Output the [x, y] coordinate of the center of the cell containing the given text.  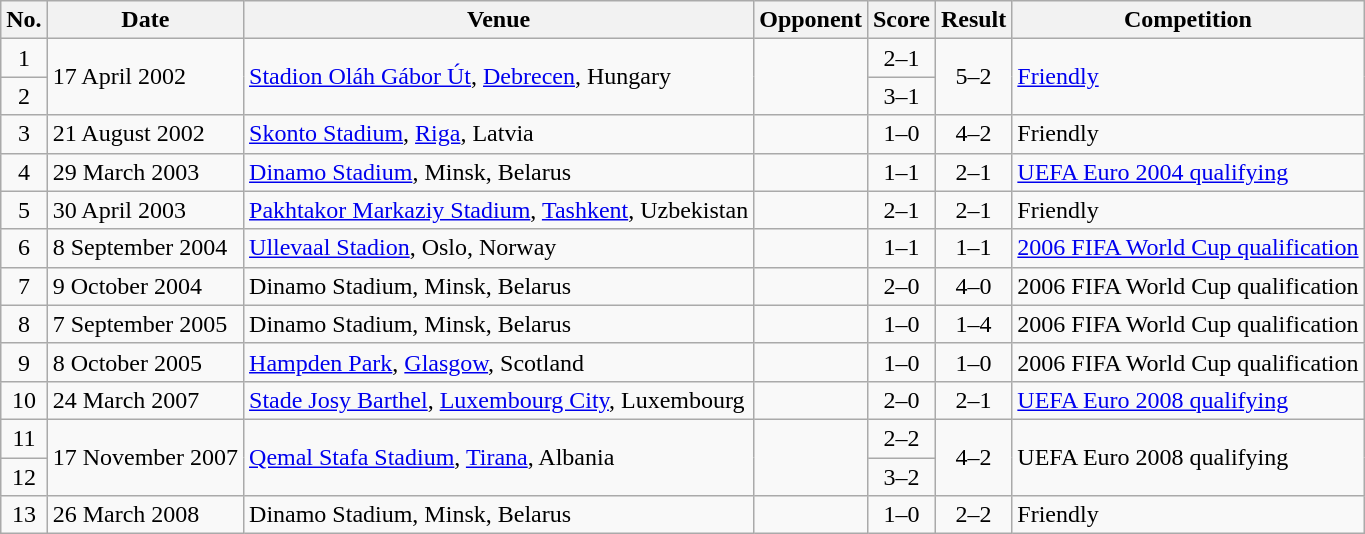
7 September 2005 [145, 324]
10 [24, 400]
1 [24, 58]
Qemal Stafa Stadium, Tirana, Albania [499, 457]
Venue [499, 20]
12 [24, 477]
Date [145, 20]
17 November 2007 [145, 457]
9 [24, 362]
8 September 2004 [145, 248]
2 [24, 96]
Pakhtakor Markaziy Stadium, Tashkent, Uzbekistan [499, 210]
29 March 2003 [145, 172]
UEFA Euro 2004 qualifying [1188, 172]
Stade Josy Barthel, Luxembourg City, Luxembourg [499, 400]
5–2 [973, 77]
9 October 2004 [145, 286]
3–1 [901, 96]
6 [24, 248]
4–0 [973, 286]
5 [24, 210]
3 [24, 134]
Competition [1188, 20]
11 [24, 438]
Score [901, 20]
Opponent [811, 20]
3–2 [901, 477]
4 [24, 172]
30 April 2003 [145, 210]
Stadion Oláh Gábor Út, Debrecen, Hungary [499, 77]
Hampden Park, Glasgow, Scotland [499, 362]
8 [24, 324]
1–4 [973, 324]
Result [973, 20]
7 [24, 286]
Ullevaal Stadion, Oslo, Norway [499, 248]
24 March 2007 [145, 400]
Skonto Stadium, Riga, Latvia [499, 134]
17 April 2002 [145, 77]
26 March 2008 [145, 515]
21 August 2002 [145, 134]
13 [24, 515]
8 October 2005 [145, 362]
No. [24, 20]
